Extract the (x, y) coordinate from the center of the cell holding the provided text.  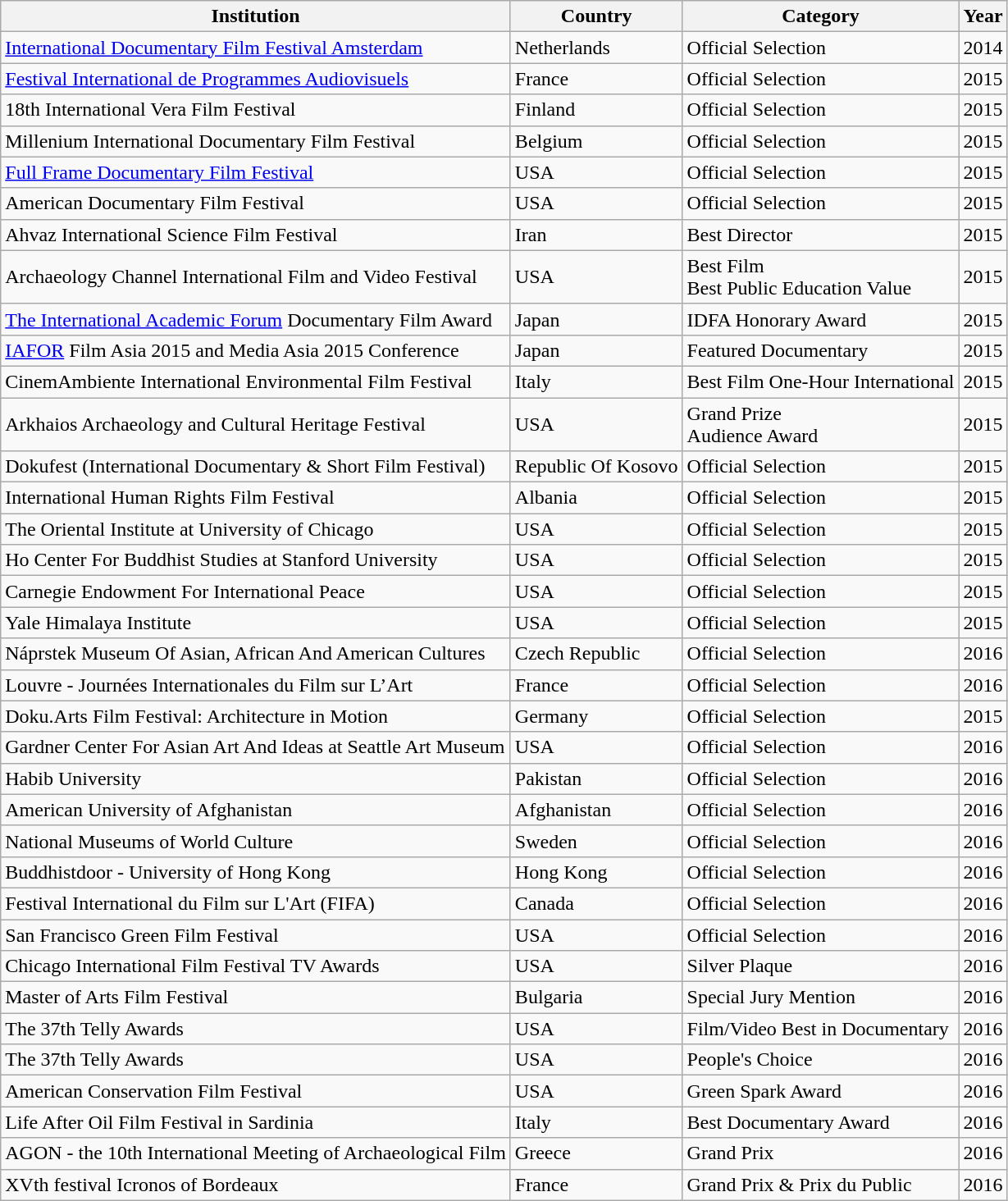
CinemAmbiente International Environmental Film Festival (256, 381)
Best FilmBest Public Education Value (820, 277)
XVth festival Icronos of Bordeaux (256, 1185)
2014 (983, 48)
Archaeology Channel International Film and Video Festival (256, 277)
Grand Prix & Prix du Public (820, 1185)
Dokufest (International Documentary & Short Film Festival) (256, 467)
Bulgaria (596, 998)
Albania (596, 498)
Featured Documentary (820, 350)
Millenium International Documentary Film Festival (256, 141)
The Oriental Institute at University of Chicago (256, 529)
Master of Arts Film Festival (256, 998)
Habib University (256, 779)
Belgium (596, 141)
Náprstek Museum Of Asian, African And American Cultures (256, 654)
Yale Himalaya Institute (256, 623)
Iran (596, 235)
Green Spark Award (820, 1091)
Best Documentary Award (820, 1122)
Finland (596, 110)
Best Film One-Hour International (820, 381)
Ho Center For Buddhist Studies at Stanford University (256, 560)
International Human Rights Film Festival (256, 498)
Grand PrizeAudience Award (820, 423)
Festival International de Programmes Audiovisuels (256, 79)
International Documentary Film Festival Amsterdam (256, 48)
American Conservation Film Festival (256, 1091)
Hong Kong (596, 872)
Film/Video Best in Documentary (820, 1029)
Grand Prix (820, 1153)
Buddhistdoor - University of Hong Kong (256, 872)
Institution (256, 16)
Czech Republic (596, 654)
Full Frame Documentary Film Festival (256, 172)
Netherlands (596, 48)
Canada (596, 903)
People's Choice (820, 1060)
Silver Plaque (820, 966)
American Documentary Film Festival (256, 203)
Pakistan (596, 779)
AGON - the 10th International Meeting of Archaeological Film (256, 1153)
Louvre - Journées Internationales du Film sur L’Art (256, 685)
Life After Oil Film Festival in Sardinia (256, 1122)
Festival International du Film sur L'Art (FIFA) (256, 903)
American University of Afghanistan (256, 810)
Category (820, 16)
Germany (596, 716)
Greece (596, 1153)
Best Director (820, 235)
Year (983, 16)
Arkhaios Archaeology and Cultural Heritage Festival (256, 423)
Carnegie Endowment For International Peace (256, 591)
IAFOR Film Asia 2015 and Media Asia 2015 Conference (256, 350)
Doku.Arts Film Festival: Architecture in Motion (256, 716)
National Museums of World Culture (256, 841)
Afghanistan (596, 810)
Sweden (596, 841)
Gardner Center For Asian Art And Ideas at Seattle Art Museum (256, 747)
Chicago International Film Festival TV Awards (256, 966)
San Francisco Green Film Festival (256, 934)
Special Jury Mention (820, 998)
IDFA Honorary Award (820, 319)
Republic Of Kosovo (596, 467)
The International Academic Forum Documentary Film Award (256, 319)
18th International Vera Film Festival (256, 110)
Country (596, 16)
Ahvaz International Science Film Festival (256, 235)
